Capture the cell that displays the provided text and extract its [X, Y] central coordinate. 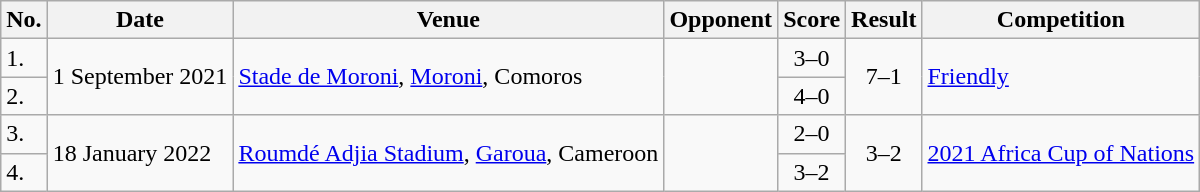
1 September 2021 [140, 77]
4–0 [812, 96]
Competition [1061, 20]
2021 Africa Cup of Nations [1061, 153]
Opponent [721, 20]
Friendly [1061, 77]
18 January 2022 [140, 153]
Result [884, 20]
Stade de Moroni, Moroni, Comoros [448, 77]
Score [812, 20]
1. [24, 58]
7–1 [884, 77]
No. [24, 20]
2–0 [812, 134]
3–0 [812, 58]
4. [24, 172]
Date [140, 20]
3. [24, 134]
Roumdé Adjia Stadium, Garoua, Cameroon [448, 153]
2. [24, 96]
Venue [448, 20]
